Pinpoint the cell where the given text exists, returning its (X, Y) midpoint coordinate. 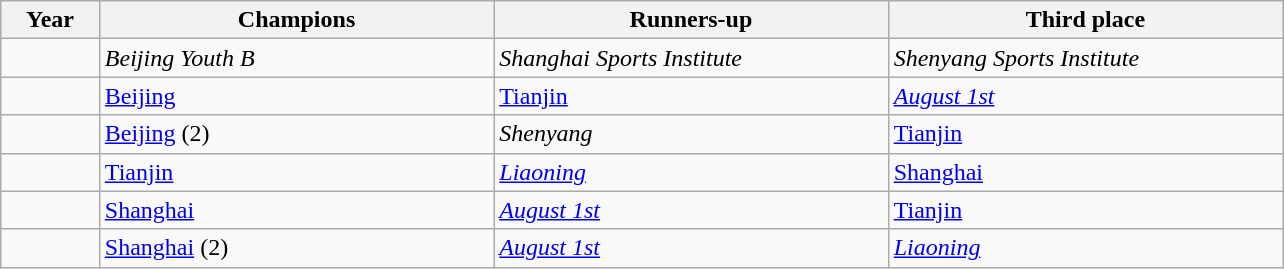
Beijing (296, 96)
Runners-up (691, 20)
Shanghai (2) (296, 248)
Year (50, 20)
Third place (1085, 20)
Beijing Youth B (296, 58)
Shanghai Sports Institute (691, 58)
Beijing (2) (296, 134)
Shenyang Sports Institute (1085, 58)
Shenyang (691, 134)
Champions (296, 20)
